Provide the (X, Y) coordinate of the cell's center where the given text is located.  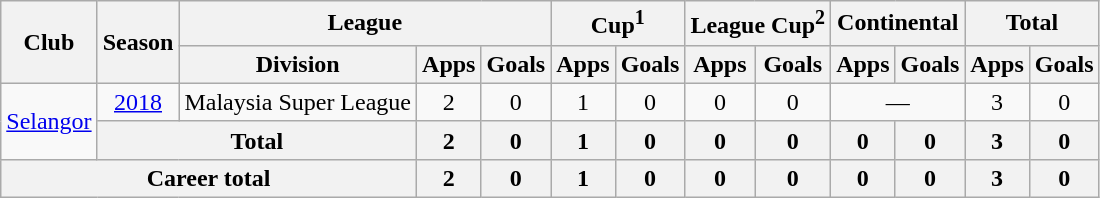
Malaysia Super League (298, 102)
— (898, 102)
Selangor (49, 121)
Continental (898, 24)
League Cup2 (758, 24)
Season (138, 42)
Career total (209, 178)
League (365, 24)
Cup1 (618, 24)
2018 (138, 102)
Division (298, 64)
Club (49, 42)
